Extract the [x, y] coordinate from the center of the cell holding the provided text.  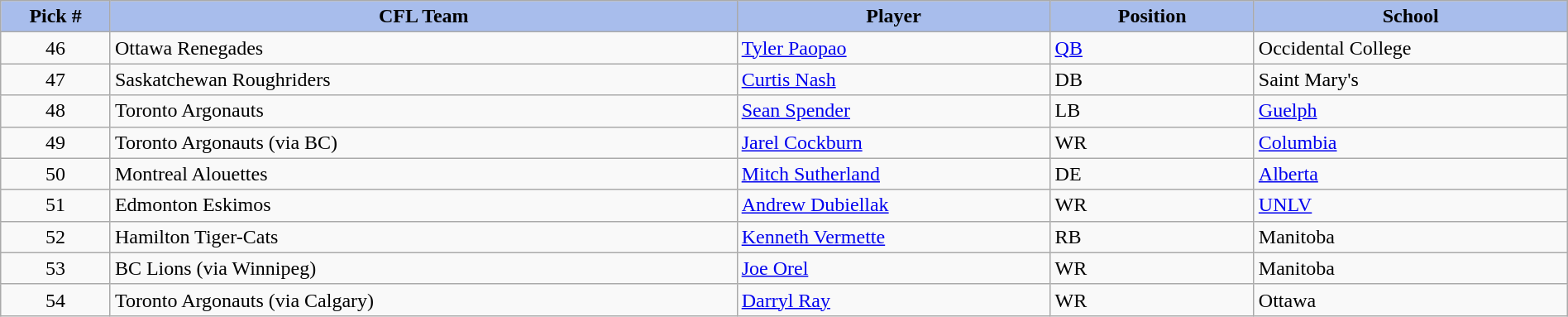
Joe Orel [893, 268]
DE [1152, 174]
Darryl Ray [893, 300]
Player [893, 17]
Toronto Argonauts (via BC) [423, 142]
Pick # [56, 17]
48 [56, 111]
Mitch Sutherland [893, 174]
Kenneth Vermette [893, 237]
Saskatchewan Roughriders [423, 79]
Guelph [1411, 111]
BC Lions (via Winnipeg) [423, 268]
Position [1152, 17]
Saint Mary's [1411, 79]
53 [56, 268]
52 [56, 237]
Sean Spender [893, 111]
Toronto Argonauts [423, 111]
DB [1152, 79]
49 [56, 142]
Toronto Argonauts (via Calgary) [423, 300]
Occidental College [1411, 48]
Alberta [1411, 174]
54 [56, 300]
Jarel Cockburn [893, 142]
Ottawa Renegades [423, 48]
Montreal Alouettes [423, 174]
50 [56, 174]
Edmonton Eskimos [423, 205]
School [1411, 17]
47 [56, 79]
QB [1152, 48]
Hamilton Tiger-Cats [423, 237]
Columbia [1411, 142]
Curtis Nash [893, 79]
Andrew Dubiellak [893, 205]
51 [56, 205]
Tyler Paopao [893, 48]
LB [1152, 111]
Ottawa [1411, 300]
CFL Team [423, 17]
46 [56, 48]
UNLV [1411, 205]
RB [1152, 237]
